Output the [x, y] coordinate of the center of the cell containing the given text.  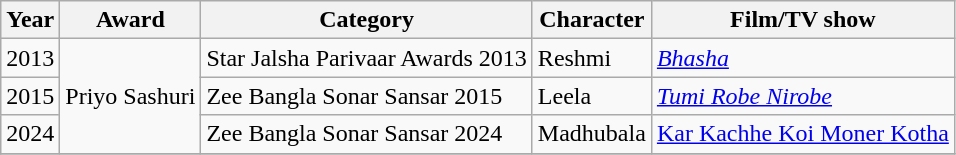
Leela [592, 96]
2013 [30, 58]
Kar Kachhe Koi Moner Kotha [802, 134]
Madhubala [592, 134]
Reshmi [592, 58]
Zee Bangla Sonar Sansar 2015 [366, 96]
Tumi Robe Nirobe [802, 96]
2015 [30, 96]
Film/TV show [802, 20]
Award [130, 20]
Star Jalsha Parivaar Awards 2013 [366, 58]
Bhasha [802, 58]
Character [592, 20]
Zee Bangla Sonar Sansar 2024 [366, 134]
Priyo Sashuri [130, 96]
Year [30, 20]
Category [366, 20]
2024 [30, 134]
